Return (x, y) of the center of cell containing provided text 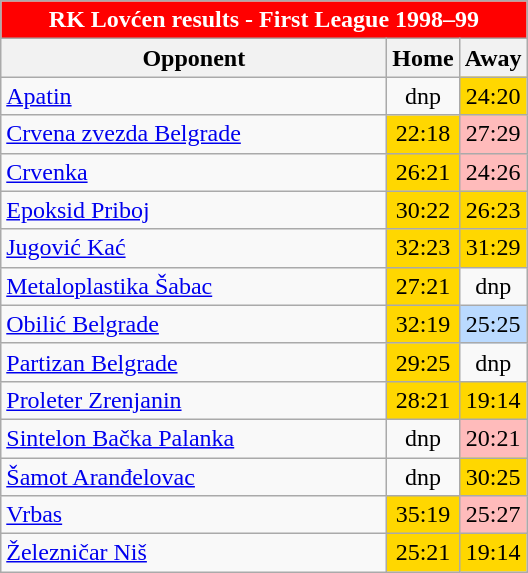
Metaloplastika Šabac (194, 286)
Obilić Belgrade (194, 324)
35:19 (423, 515)
Away (493, 58)
25:25 (493, 324)
24:26 (493, 172)
Proleter Zrenjanin (194, 400)
26:21 (423, 172)
26:23 (493, 210)
Vrbas (194, 515)
RK Lovćen results - First League 1998–99 (264, 20)
Home (423, 58)
29:25 (423, 362)
27:29 (493, 134)
28:21 (423, 400)
Sintelon Bačka Palanka (194, 438)
Crvena zvezda Belgrade (194, 134)
Železničar Niš (194, 553)
24:20 (493, 96)
Opponent (194, 58)
Crvenka (194, 172)
Jugović Kać (194, 248)
25:21 (423, 553)
32:23 (423, 248)
Šamot Aranđelovac (194, 477)
22:18 (423, 134)
32:19 (423, 324)
Partizan Belgrade (194, 362)
30:25 (493, 477)
25:27 (493, 515)
27:21 (423, 286)
Apatin (194, 96)
20:21 (493, 438)
30:22 (423, 210)
Epoksid Priboj (194, 210)
31:29 (493, 248)
